Provide the (X, Y) coordinate of the cell's center where the given text is located.  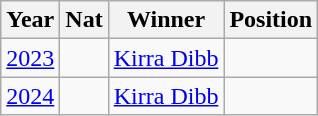
Nat (84, 20)
2023 (30, 58)
Year (30, 20)
2024 (30, 96)
Winner (166, 20)
Position (271, 20)
